Provide the [X, Y] coordinate of the cell's center where the given text is located.  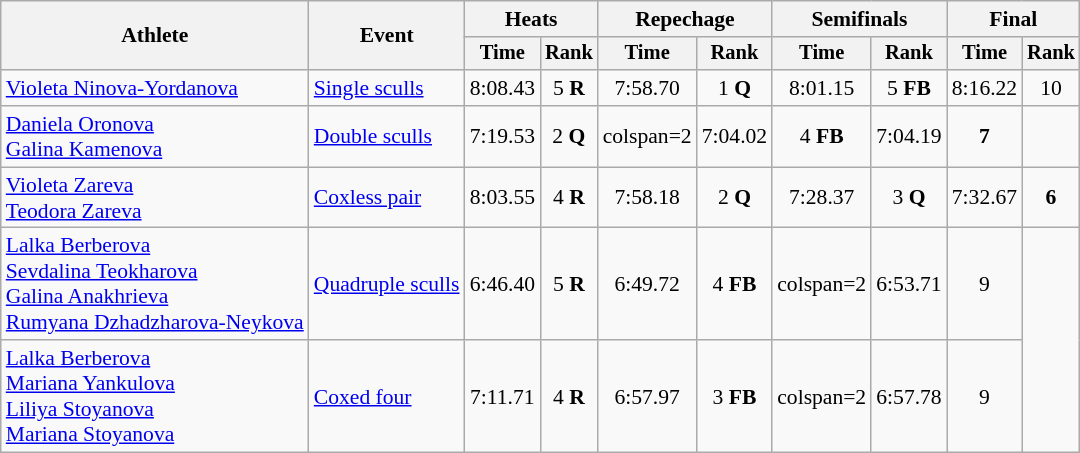
8:01.15 [822, 88]
6:57.97 [648, 396]
Final [1014, 19]
8:08.43 [502, 88]
Lalka BerberovaSevdalina Teokharova Galina Anakhrieva Rumyana Dzhadzharova-Neykova [155, 284]
10 [1051, 88]
Coxed four [387, 396]
7:28.37 [822, 198]
Coxless pair [387, 198]
7:04.19 [908, 136]
Athlete [155, 36]
8:16.22 [984, 88]
7:19.53 [502, 136]
7:04.02 [734, 136]
7:58.18 [648, 198]
Violeta ZarevaTeodora Zareva [155, 198]
1 Q [734, 88]
7:11.71 [502, 396]
3 FB [734, 396]
8:03.55 [502, 198]
5 FB [908, 88]
Single sculls [387, 88]
Double sculls [387, 136]
6:53.71 [908, 284]
Lalka BerberovaMariana YankulovaLiliya StoyanovaMariana Stoyanova [155, 396]
Event [387, 36]
Quadruple sculls [387, 284]
6:57.78 [908, 396]
Semifinals [860, 19]
Violeta Ninova-Yordanova [155, 88]
Daniela OronovaGalina Kamenova [155, 136]
7:32.67 [984, 198]
6 [1051, 198]
7:58.70 [648, 88]
7 [984, 136]
6:46.40 [502, 284]
Repechage [686, 19]
Heats [532, 19]
6:49.72 [648, 284]
3 Q [908, 198]
